Pinpoint the cell where the given text exists, returning its (x, y) midpoint coordinate. 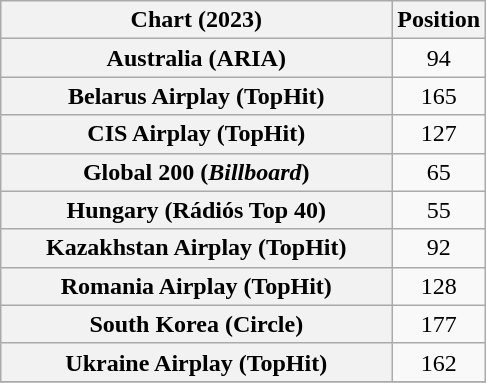
94 (439, 58)
165 (439, 96)
CIS Airplay (TopHit) (196, 134)
Kazakhstan Airplay (TopHit) (196, 248)
92 (439, 248)
Hungary (Rádiós Top 40) (196, 210)
55 (439, 210)
177 (439, 324)
65 (439, 172)
Romania Airplay (TopHit) (196, 286)
128 (439, 286)
Position (439, 20)
Ukraine Airplay (TopHit) (196, 362)
Belarus Airplay (TopHit) (196, 96)
162 (439, 362)
Global 200 (Billboard) (196, 172)
South Korea (Circle) (196, 324)
127 (439, 134)
Chart (2023) (196, 20)
Australia (ARIA) (196, 58)
